Capture the cell that displays the provided text and extract its (X, Y) central coordinate. 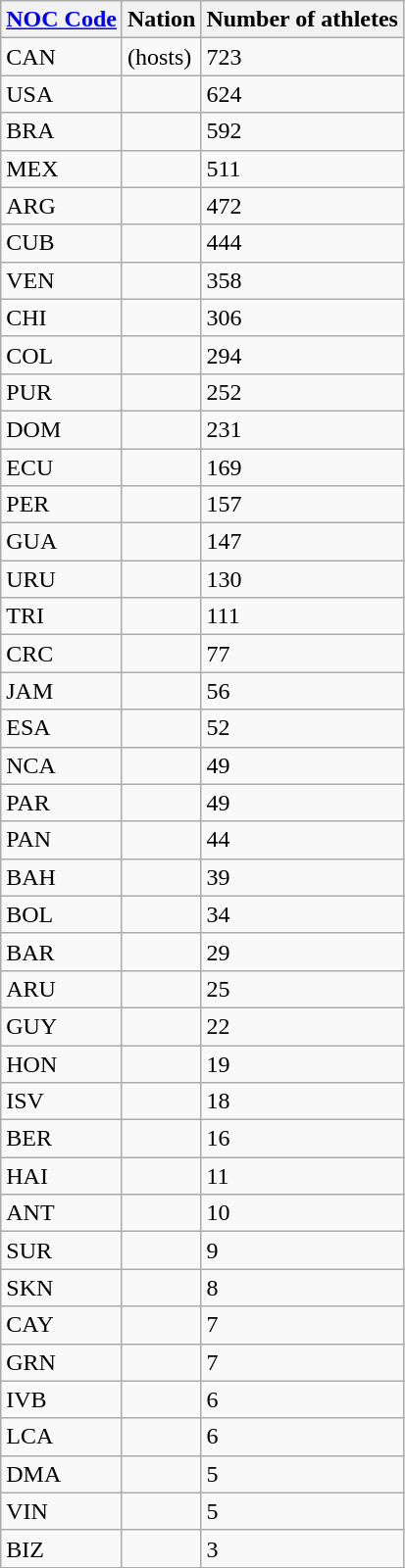
LCA (62, 1437)
147 (302, 542)
VIN (62, 1511)
CUB (62, 243)
16 (302, 1139)
723 (302, 57)
COL (62, 355)
9 (302, 1250)
CHI (62, 318)
IVB (62, 1399)
ISV (62, 1102)
HAI (62, 1176)
DOM (62, 429)
BOL (62, 914)
157 (302, 505)
11 (302, 1176)
NCA (62, 765)
CAY (62, 1325)
GRN (62, 1362)
39 (302, 877)
BER (62, 1139)
URU (62, 579)
56 (302, 691)
111 (302, 616)
BRA (62, 131)
18 (302, 1102)
169 (302, 467)
3 (302, 1548)
USA (62, 94)
511 (302, 169)
358 (302, 280)
231 (302, 429)
BIZ (62, 1548)
(hosts) (161, 57)
JAM (62, 691)
ESA (62, 728)
DMA (62, 1474)
29 (302, 952)
PUR (62, 392)
306 (302, 318)
NOC Code (62, 20)
77 (302, 654)
52 (302, 728)
CAN (62, 57)
472 (302, 206)
444 (302, 243)
44 (302, 840)
ARU (62, 989)
130 (302, 579)
10 (302, 1213)
8 (302, 1288)
TRI (62, 616)
SUR (62, 1250)
ANT (62, 1213)
ARG (62, 206)
294 (302, 355)
25 (302, 989)
VEN (62, 280)
CRC (62, 654)
PAR (62, 803)
Nation (161, 20)
22 (302, 1026)
ECU (62, 467)
34 (302, 914)
MEX (62, 169)
GUA (62, 542)
BAR (62, 952)
SKN (62, 1288)
592 (302, 131)
252 (302, 392)
PAN (62, 840)
PER (62, 505)
GUY (62, 1026)
BAH (62, 877)
624 (302, 94)
Number of athletes (302, 20)
HON (62, 1063)
19 (302, 1063)
